For the text-containing cell, return its midpoint in (x, y) coordinate format. 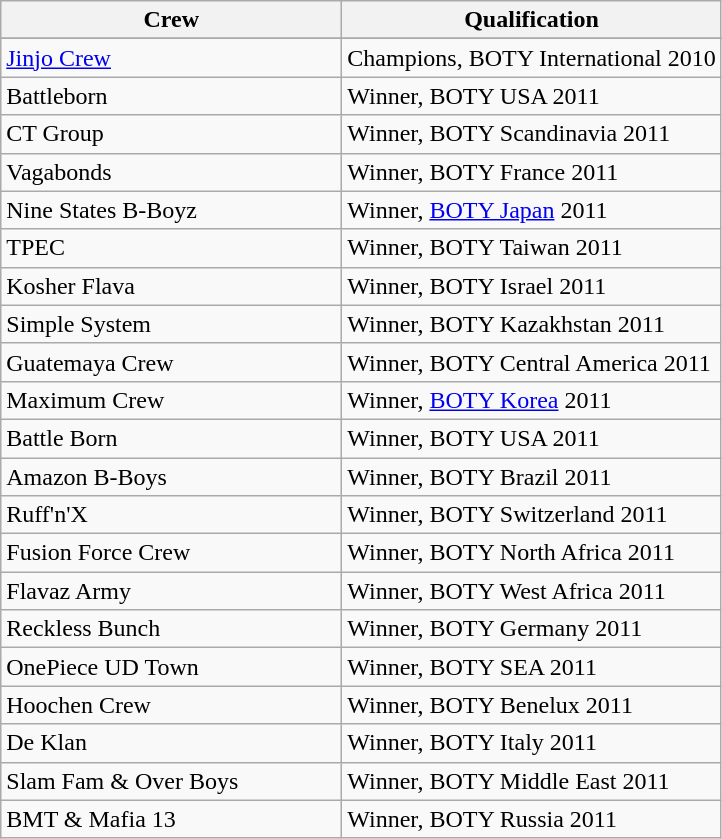
TPEC (172, 248)
Reckless Bunch (172, 629)
Winner, BOTY Italy 2011 (532, 743)
Vagabonds (172, 172)
Winner, BOTY Japan 2011 (532, 210)
Winner, BOTY Taiwan 2011 (532, 248)
Simple System (172, 324)
BMT & Mafia 13 (172, 819)
Winner, BOTY Middle East 2011 (532, 781)
Battleborn (172, 96)
Crew (172, 20)
Hoochen Crew (172, 705)
Nine States B-Boyz (172, 210)
Winner, BOTY Russia 2011 (532, 819)
Battle Born (172, 438)
Winner, BOTY France 2011 (532, 172)
OnePiece UD Town (172, 667)
De Klan (172, 743)
Winner, BOTY Germany 2011 (532, 629)
Winner, BOTY Scandinavia 2011 (532, 134)
CT Group (172, 134)
Maximum Crew (172, 400)
Winner, BOTY Benelux 2011 (532, 705)
Guatemaya Crew (172, 362)
Winner, BOTY Israel 2011 (532, 286)
Winner, BOTY Central America 2011 (532, 362)
Qualification (532, 20)
Slam Fam & Over Boys (172, 781)
Winner, BOTY West Africa 2011 (532, 591)
Winner, BOTY Switzerland 2011 (532, 515)
Fusion Force Crew (172, 553)
Winner, BOTY North Africa 2011 (532, 553)
Flavaz Army (172, 591)
Ruff'n'X (172, 515)
Champions, BOTY International 2010 (532, 58)
Winner, BOTY Kazakhstan 2011 (532, 324)
Winner, BOTY Korea 2011 (532, 400)
Kosher Flava (172, 286)
Amazon B-Boys (172, 477)
Jinjo Crew (172, 58)
Winner, BOTY Brazil 2011 (532, 477)
Winner, BOTY SEA 2011 (532, 667)
